For the text-containing cell, return its midpoint in [X, Y] coordinate format. 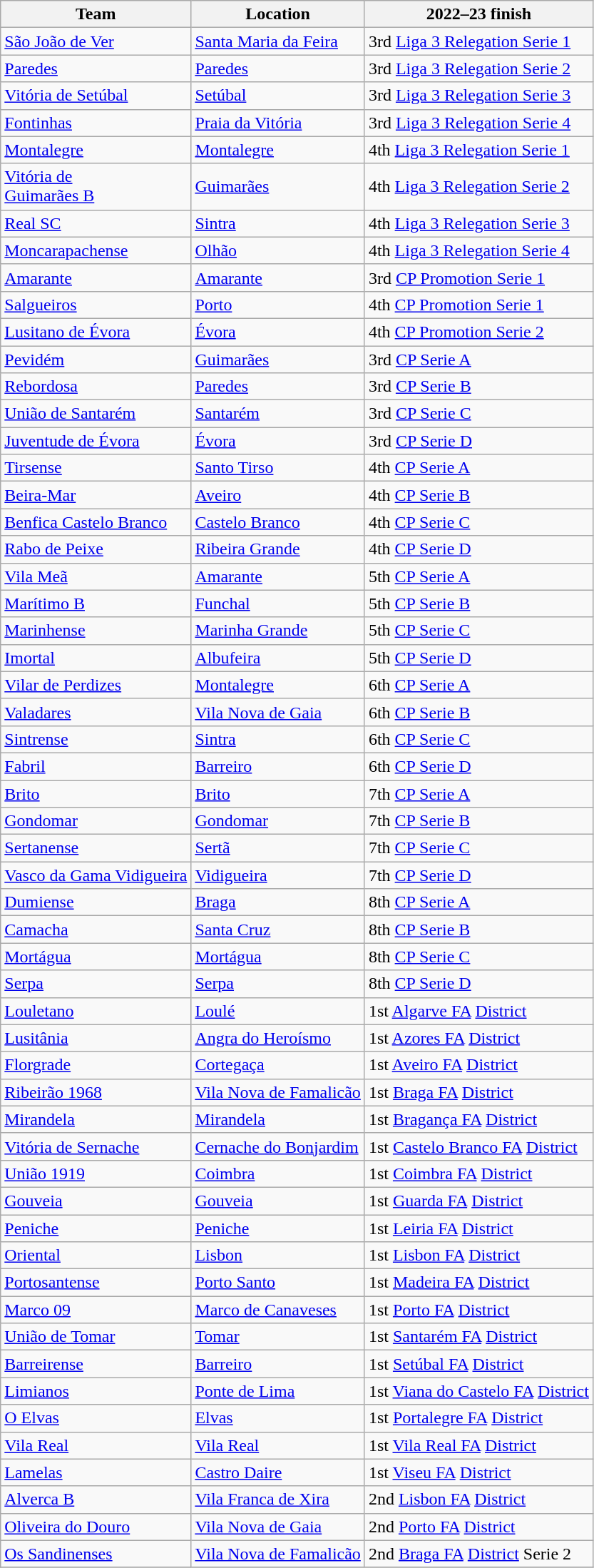
Vilar de Perdizes [96, 685]
Louletano [96, 1011]
Valadares [96, 712]
Ribeira Grande [278, 549]
Sertã [278, 848]
6th CP Serie D [478, 766]
2022–23 finish [478, 14]
1st Azores FA District [478, 1038]
Olhão [278, 250]
8th CP Serie A [478, 902]
Limianos [96, 1391]
Elvas [278, 1418]
5th CP Serie B [478, 604]
6th CP Serie C [478, 739]
Ribeirão 1968 [96, 1092]
União de Santarém [96, 414]
1st Bragança FA District [478, 1119]
1st Vila Real FA District [478, 1445]
4th Liga 3 Relegation Serie 3 [478, 223]
Imortal [96, 658]
Vitória deGuimarães B [96, 187]
1st Viana do Castelo FA District [478, 1391]
1st Braga FA District [478, 1092]
Pevidém [96, 359]
Castro Daire [278, 1472]
1st Madeira FA District [478, 1283]
1st Guarda FA District [478, 1201]
3rd CP Promotion Serie 1 [478, 278]
Albufeira [278, 658]
Lisbon [278, 1256]
5th CP Serie D [478, 658]
1st Santarém FA District [478, 1337]
3rd CP Serie A [478, 359]
São João de Ver [96, 41]
Ponte de Lima [278, 1391]
3rd Liga 3 Relegation Serie 2 [478, 68]
Team [96, 14]
Braga [278, 902]
1st Porto FA District [478, 1310]
Santo Tirso [278, 468]
Cernache do Bonjardim [278, 1146]
Lusitânia [96, 1038]
4th CP Promotion Serie 1 [478, 305]
4th CP Promotion Serie 2 [478, 332]
Barreirense [96, 1364]
Camacha [96, 930]
8th CP Serie B [478, 930]
Rebordosa [96, 387]
Vila Meã [96, 576]
5th CP Serie A [478, 576]
Portosantense [96, 1283]
1st Castelo Branco FA District [478, 1146]
2nd Lisbon FA District [478, 1500]
Fontinhas [96, 123]
4th Liga 3 Relegation Serie 4 [478, 250]
Lamelas [96, 1472]
Alverca B [96, 1500]
7th CP Serie A [478, 794]
Moncarapachense [96, 250]
Vasco da Gama Vidigueira [96, 875]
3rd Liga 3 Relegation Serie 3 [478, 96]
Tomar [278, 1337]
Setúbal [278, 96]
7th CP Serie C [478, 848]
Loulé [278, 1011]
3rd CP Serie C [478, 414]
Marinhense [96, 631]
Tirsense [96, 468]
4th Liga 3 Relegation Serie 1 [478, 150]
Aveiro [278, 495]
União de Tomar [96, 1337]
Castelo Branco [278, 522]
Os Sandinenses [96, 1554]
Praia da Vitória [278, 123]
Beira-Mar [96, 495]
4th CP Serie C [478, 522]
2nd Braga FA District Serie 2 [478, 1554]
Dumiense [96, 902]
6th CP Serie B [478, 712]
União 1919 [96, 1174]
1st Viseu FA District [478, 1472]
Marco de Canaveses [278, 1310]
1st Lisbon FA District [478, 1256]
7th CP Serie B [478, 821]
1st Setúbal FA District [478, 1364]
4th CP Serie B [478, 495]
Santa Cruz [278, 930]
Angra do Heroísmo [278, 1038]
Porto [278, 305]
Vidigueira [278, 875]
Vitória de Sernache [96, 1146]
Funchal [278, 604]
3rd CP Serie B [478, 387]
Rabo de Peixe [96, 549]
Marinha Grande [278, 631]
Benfica Castelo Branco [96, 522]
1st Coimbra FA District [478, 1174]
Santarém [278, 414]
O Elvas [96, 1418]
4th CP Serie D [478, 549]
Sertanense [96, 848]
Fabril [96, 766]
Vitória de Setúbal [96, 96]
1st Leiria FA District [478, 1228]
Coimbra [278, 1174]
Salgueiros [96, 305]
Cortegaça [278, 1065]
Marco 09 [96, 1310]
Real SC [96, 223]
Porto Santo [278, 1283]
Location [278, 14]
8th CP Serie C [478, 957]
7th CP Serie D [478, 875]
4th CP Serie A [478, 468]
Sintrense [96, 739]
1st Aveiro FA District [478, 1065]
Vila Franca de Xira [278, 1500]
1st Algarve FA District [478, 1011]
Lusitano de Évora [96, 332]
3rd CP Serie D [478, 441]
Juventude de Évora [96, 441]
2nd Porto FA District [478, 1527]
Oliveira do Douro [96, 1527]
Santa Maria da Feira [278, 41]
8th CP Serie D [478, 984]
Florgrade [96, 1065]
6th CP Serie A [478, 685]
3rd Liga 3 Relegation Serie 1 [478, 41]
5th CP Serie C [478, 631]
4th Liga 3 Relegation Serie 2 [478, 187]
Marítimo B [96, 604]
1st Portalegre FA District [478, 1418]
Oriental [96, 1256]
3rd Liga 3 Relegation Serie 4 [478, 123]
